Capture the cell that displays the provided text and extract its [X, Y] central coordinate. 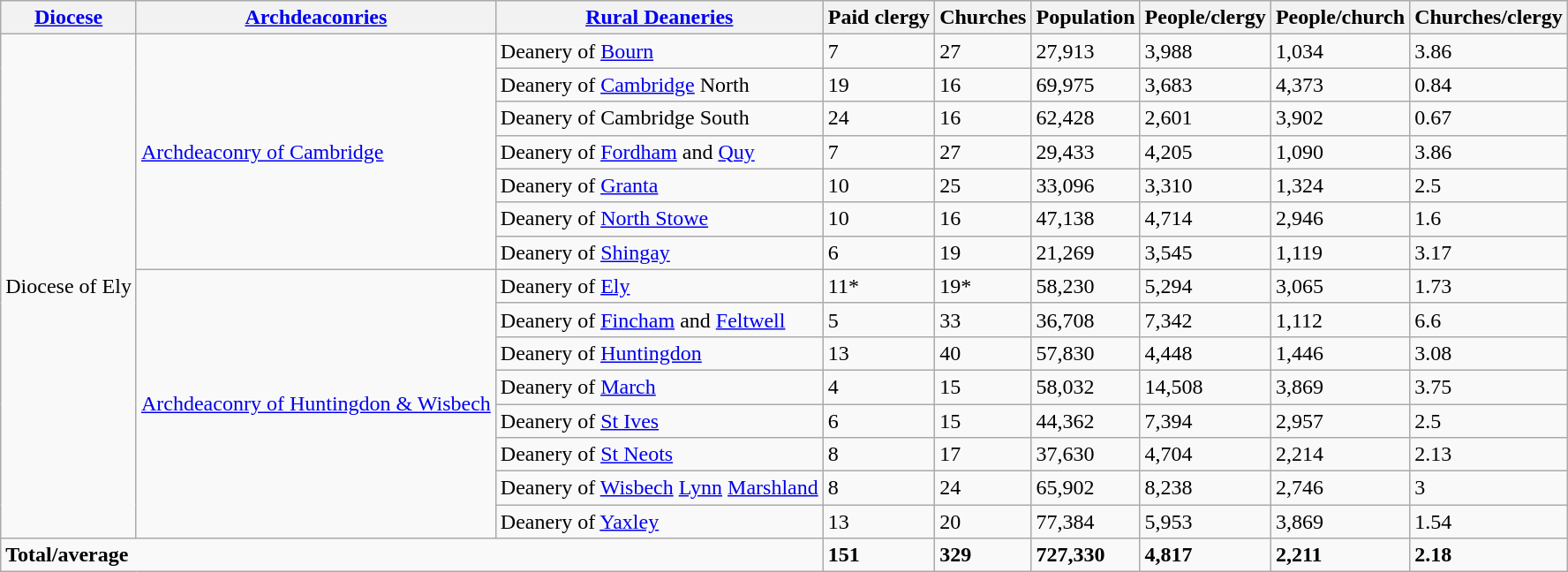
Deanery of St Neots [659, 455]
2,211 [1340, 555]
2,957 [1340, 421]
3.75 [1489, 387]
1,090 [1340, 152]
3,988 [1205, 51]
2.18 [1489, 555]
Deanery of Wisbech Lynn Marshland [659, 488]
69,975 [1086, 85]
2,214 [1340, 455]
57,830 [1086, 353]
58,032 [1086, 387]
3.17 [1489, 252]
1,446 [1340, 353]
4,704 [1205, 455]
77,384 [1086, 522]
Population [1086, 18]
6.6 [1489, 320]
2,946 [1340, 219]
Deanery of Cambridge South [659, 118]
2,601 [1205, 118]
Deanery of Fordham and Quy [659, 152]
0.84 [1489, 85]
44,362 [1086, 421]
2,746 [1340, 488]
1,119 [1340, 252]
8,238 [1205, 488]
0.67 [1489, 118]
40 [984, 353]
14,508 [1205, 387]
329 [984, 555]
Deanery of Fincham and Feltwell [659, 320]
21,269 [1086, 252]
5,294 [1205, 286]
1,112 [1340, 320]
Deanery of March [659, 387]
Deanery of St Ives [659, 421]
4 [878, 387]
Rural Deaneries [659, 18]
Deanery of Cambridge North [659, 85]
Diocese [69, 18]
3,683 [1205, 85]
People/church [1340, 18]
3,902 [1340, 118]
36,708 [1086, 320]
58,230 [1086, 286]
19* [984, 286]
7,342 [1205, 320]
Archdeaconry of Cambridge [316, 152]
3 [1489, 488]
Deanery of Ely [659, 286]
7,394 [1205, 421]
37,630 [1086, 455]
727,330 [1086, 555]
Paid clergy [878, 18]
Deanery of Bourn [659, 51]
Diocese of Ely [69, 286]
3,545 [1205, 252]
Deanery of Shingay [659, 252]
Deanery of Yaxley [659, 522]
1.54 [1489, 522]
33 [984, 320]
Deanery of Huntingdon [659, 353]
Churches [984, 18]
65,902 [1086, 488]
Deanery of North Stowe [659, 219]
4,448 [1205, 353]
29,433 [1086, 152]
Archdeaconries [316, 18]
3,065 [1340, 286]
11* [878, 286]
1.6 [1489, 219]
62,428 [1086, 118]
20 [984, 522]
4,373 [1340, 85]
Deanery of Granta [659, 185]
People/clergy [1205, 18]
4,817 [1205, 555]
Churches/clergy [1489, 18]
1,324 [1340, 185]
Total/average [412, 555]
4,205 [1205, 152]
47,138 [1086, 219]
1,034 [1340, 51]
33,096 [1086, 185]
3.08 [1489, 353]
Archdeaconry of Huntingdon & Wisbech [316, 403]
17 [984, 455]
2.13 [1489, 455]
27,913 [1086, 51]
25 [984, 185]
4,714 [1205, 219]
5,953 [1205, 522]
3,310 [1205, 185]
1.73 [1489, 286]
151 [878, 555]
5 [878, 320]
